Capture the cell that displays the provided text and extract its [x, y] central coordinate. 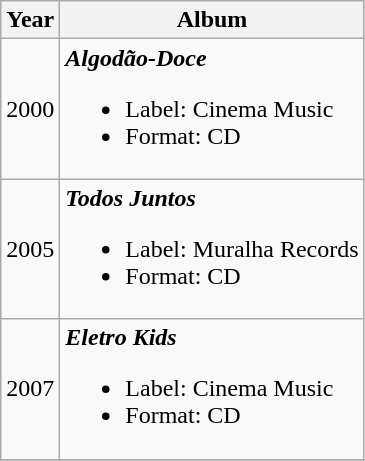
Todos JuntosLabel: Muralha RecordsFormat: CD [212, 249]
Algodão-DoceLabel: Cinema MusicFormat: CD [212, 109]
2000 [30, 109]
2005 [30, 249]
Year [30, 20]
Album [212, 20]
2007 [30, 389]
Eletro KidsLabel: Cinema MusicFormat: CD [212, 389]
